Determine the [x, y] coordinate at the center of the cell enclosing the given text.  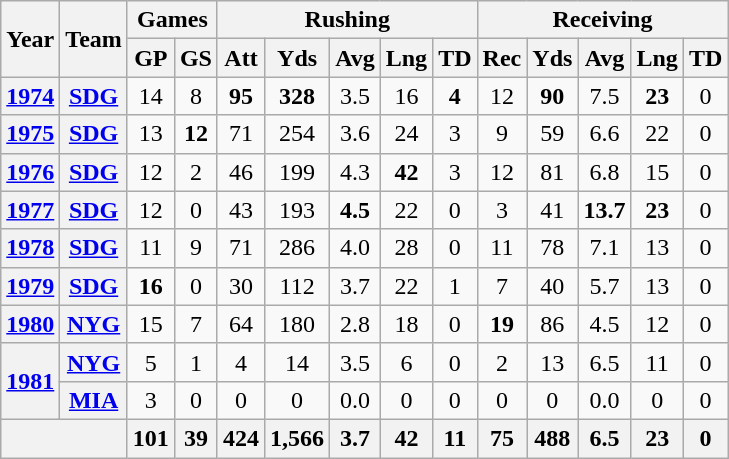
40 [552, 286]
GS [196, 58]
488 [552, 438]
6.6 [604, 134]
8 [196, 96]
4.0 [356, 248]
81 [552, 172]
Receiving [602, 20]
95 [240, 96]
Att [240, 58]
75 [502, 438]
254 [298, 134]
46 [240, 172]
Rushing [347, 20]
Year [30, 39]
6 [406, 362]
101 [150, 438]
43 [240, 210]
1980 [30, 324]
64 [240, 324]
1,566 [298, 438]
90 [552, 96]
2.8 [356, 324]
1976 [30, 172]
19 [502, 324]
1974 [30, 96]
13.7 [604, 210]
41 [552, 210]
7.5 [604, 96]
1977 [30, 210]
28 [406, 248]
328 [298, 96]
180 [298, 324]
6.8 [604, 172]
199 [298, 172]
7.1 [604, 248]
86 [552, 324]
24 [406, 134]
MIA [94, 400]
1975 [30, 134]
78 [552, 248]
193 [298, 210]
4.3 [356, 172]
5.7 [604, 286]
Rec [502, 58]
1979 [30, 286]
424 [240, 438]
GP [150, 58]
112 [298, 286]
1978 [30, 248]
59 [552, 134]
286 [298, 248]
1981 [30, 381]
18 [406, 324]
Games [172, 20]
3.6 [356, 134]
39 [196, 438]
30 [240, 286]
Team [94, 39]
5 [150, 362]
